From the cell containing the given text, extract its center point as [x, y] coordinate. 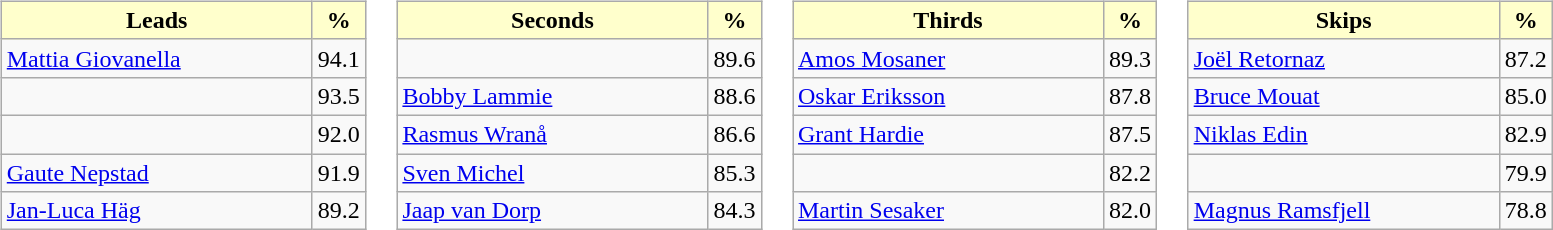
82.9 [1526, 134]
Gaute Nepstad [156, 173]
Oskar Eriksson [948, 96]
Seconds [552, 20]
Skips [1344, 20]
87.5 [1130, 134]
82.2 [1130, 173]
89.2 [338, 211]
91.9 [338, 173]
87.2 [1526, 58]
88.6 [734, 96]
82.0 [1130, 211]
Jaap van Dorp [552, 211]
Grant Hardie [948, 134]
Niklas Edin [1344, 134]
Mattia Giovanella [156, 58]
92.0 [338, 134]
Joël Retornaz [1344, 58]
85.0 [1526, 96]
Magnus Ramsfjell [1344, 211]
Jan-Luca Häg [156, 211]
87.8 [1130, 96]
79.9 [1526, 173]
Sven Michel [552, 173]
93.5 [338, 96]
94.1 [338, 58]
86.6 [734, 134]
Amos Mosaner [948, 58]
Bobby Lammie [552, 96]
89.6 [734, 58]
78.8 [1526, 211]
85.3 [734, 173]
89.3 [1130, 58]
Martin Sesaker [948, 211]
Leads [156, 20]
Bruce Mouat [1344, 96]
84.3 [734, 211]
Thirds [948, 20]
Rasmus Wranå [552, 134]
